Find where the given text appears and provide that cell's center as [x, y] coordinate. 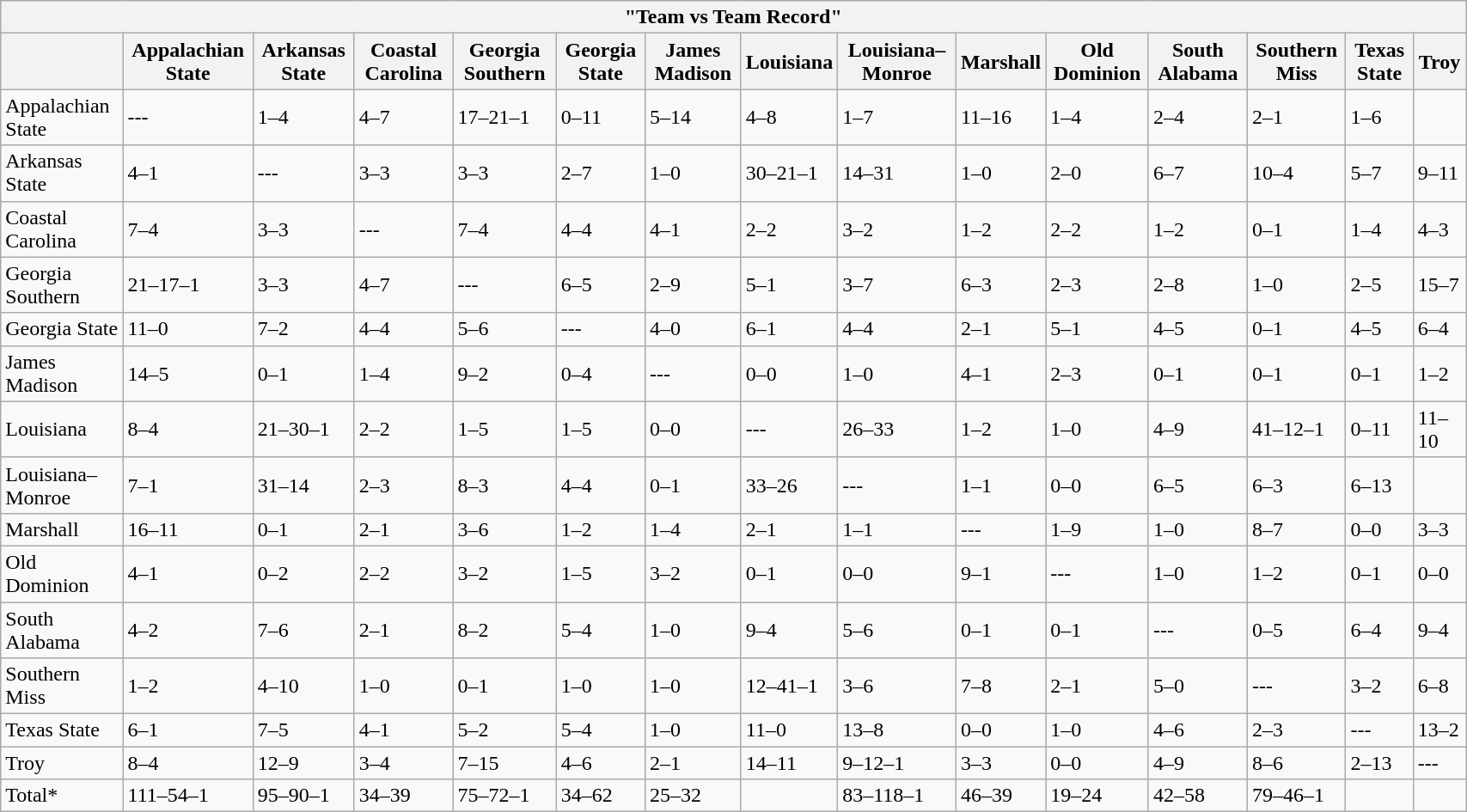
25–32 [693, 796]
11–10 [1439, 430]
5–0 [1198, 686]
13–8 [897, 730]
41–12–1 [1296, 430]
26–33 [897, 430]
83–118–1 [897, 796]
7–8 [1000, 686]
0–4 [600, 373]
14–5 [187, 373]
30–21–1 [789, 174]
21–30–1 [303, 430]
2–4 [1198, 117]
34–39 [404, 796]
34–62 [600, 796]
9–11 [1439, 174]
21–17–1 [187, 285]
13–2 [1439, 730]
15–7 [1439, 285]
1–9 [1097, 529]
42–58 [1198, 796]
6–8 [1439, 686]
1–7 [897, 117]
4–10 [303, 686]
8–7 [1296, 529]
2–0 [1097, 174]
8–3 [504, 485]
5–14 [693, 117]
7–6 [303, 629]
7–15 [504, 763]
6–7 [1198, 174]
"Team vs Team Record" [734, 17]
6–13 [1379, 485]
14–11 [789, 763]
7–1 [187, 485]
16–11 [187, 529]
5–2 [504, 730]
Total* [62, 796]
3–4 [404, 763]
33–26 [789, 485]
2–13 [1379, 763]
1–6 [1379, 117]
9–2 [504, 373]
9–12–1 [897, 763]
0–2 [303, 574]
2–9 [693, 285]
46–39 [1000, 796]
0–5 [1296, 629]
19–24 [1097, 796]
9–1 [1000, 574]
14–31 [897, 174]
12–9 [303, 763]
3–7 [897, 285]
10–4 [1296, 174]
4–2 [187, 629]
4–8 [789, 117]
11–16 [1000, 117]
7–2 [303, 329]
8–2 [504, 629]
31–14 [303, 485]
7–5 [303, 730]
4–3 [1439, 229]
4–0 [693, 329]
79–46–1 [1296, 796]
2–5 [1379, 285]
111–54–1 [187, 796]
17–21–1 [504, 117]
5–7 [1379, 174]
2–8 [1198, 285]
2–7 [600, 174]
75–72–1 [504, 796]
8–6 [1296, 763]
12–41–1 [789, 686]
95–90–1 [303, 796]
